Return (x, y) of the center of cell containing provided text 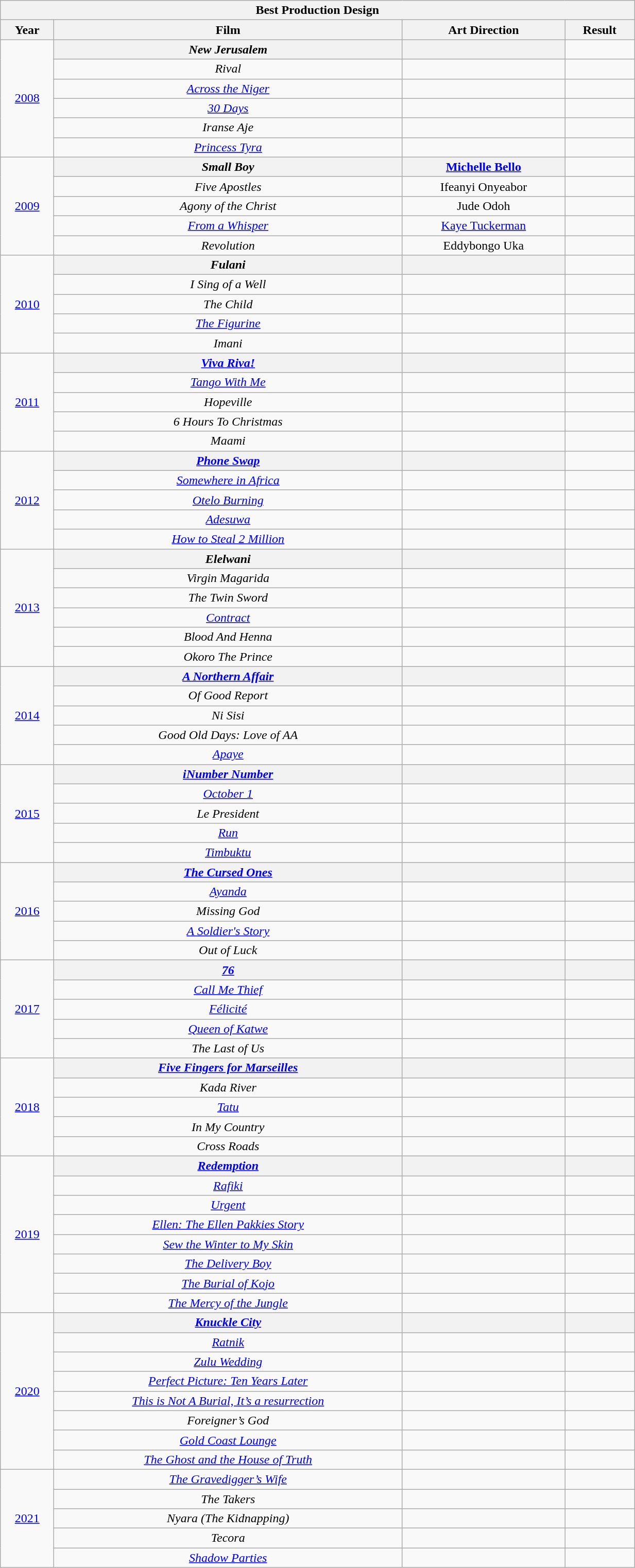
Small Boy (228, 167)
The Delivery Boy (228, 1264)
Okoro The Prince (228, 657)
Foreigner’s God (228, 1420)
The Burial of Kojo (228, 1283)
Cross Roads (228, 1146)
2018 (27, 1107)
Hopeville (228, 402)
2017 (27, 1009)
2019 (27, 1234)
Princess Tyra (228, 147)
Otelo Burning (228, 500)
Viva Riva! (228, 363)
This is Not A Burial, It’s a resurrection (228, 1401)
Revolution (228, 245)
How to Steal 2 Million (228, 539)
Le President (228, 813)
76 (228, 970)
In My Country (228, 1126)
2021 (27, 1518)
A Soldier's Story (228, 931)
Virgin Magarida (228, 578)
Félicité (228, 1009)
Art Direction (484, 30)
Call Me Thief (228, 990)
Ni Sisi (228, 715)
2020 (27, 1391)
Agony of the Christ (228, 206)
The Gravedigger’s Wife (228, 1479)
Zulu Wedding (228, 1362)
Gold Coast Lounge (228, 1440)
The Last of Us (228, 1048)
2012 (27, 500)
Blood And Henna (228, 637)
Result (599, 30)
Kaye Tuckerman (484, 225)
6 Hours To Christmas (228, 421)
Shadow Parties (228, 1558)
Fulani (228, 265)
Michelle Bello (484, 167)
The Figurine (228, 324)
The Ghost and the House of Truth (228, 1459)
I Sing of a Well (228, 285)
Apaye (228, 754)
Urgent (228, 1205)
Adesuwa (228, 519)
Of Good Report (228, 696)
Run (228, 833)
Timbuktu (228, 852)
Missing God (228, 911)
Sew the Winter to My Skin (228, 1244)
Perfect Picture: Ten Years Later (228, 1381)
Tatu (228, 1107)
A Northern Affair (228, 676)
Jude Odoh (484, 206)
From a Whisper (228, 225)
2016 (27, 911)
Queen of Katwe (228, 1029)
iNumber Number (228, 774)
Ifeanyi Onyeabor (484, 186)
Ratnik (228, 1342)
Nyara (The Kidnapping) (228, 1519)
The Twin Sword (228, 598)
Elelwani (228, 558)
The Cursed Ones (228, 872)
Out of Luck (228, 950)
Knuckle City (228, 1323)
Iranse Aje (228, 128)
Contract (228, 618)
Maami (228, 441)
Somewhere in Africa (228, 480)
New Jerusalem (228, 49)
Tecora (228, 1538)
Ayanda (228, 892)
Rival (228, 69)
The Child (228, 304)
The Mercy of the Jungle (228, 1303)
2008 (27, 98)
Phone Swap (228, 461)
2014 (27, 715)
Ellen: The Ellen Pakkies Story (228, 1225)
Eddybongo Uka (484, 245)
2013 (27, 607)
Best Production Design (317, 10)
Film (228, 30)
Five Apostles (228, 186)
The Takers (228, 1499)
Tango With Me (228, 382)
2011 (27, 402)
Year (27, 30)
30 Days (228, 108)
2010 (27, 304)
Across the Niger (228, 89)
Redemption (228, 1166)
October 1 (228, 794)
Imani (228, 343)
2009 (27, 206)
Rafiki (228, 1185)
Five Fingers for Marseilles (228, 1068)
2015 (27, 813)
Good Old Days: Love of AA (228, 735)
Kada River (228, 1087)
